Capture the cell that displays the provided text and extract its [x, y] central coordinate. 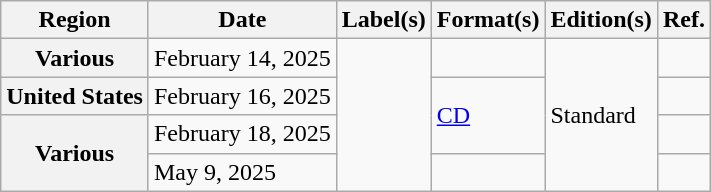
Label(s) [384, 20]
United States [75, 96]
Edition(s) [601, 20]
Region [75, 20]
February 16, 2025 [242, 96]
Standard [601, 115]
May 9, 2025 [242, 172]
Format(s) [488, 20]
Ref. [684, 20]
Date [242, 20]
CD [488, 115]
February 14, 2025 [242, 58]
February 18, 2025 [242, 134]
